Output the (x, y) coordinate of the center of the cell containing the given text.  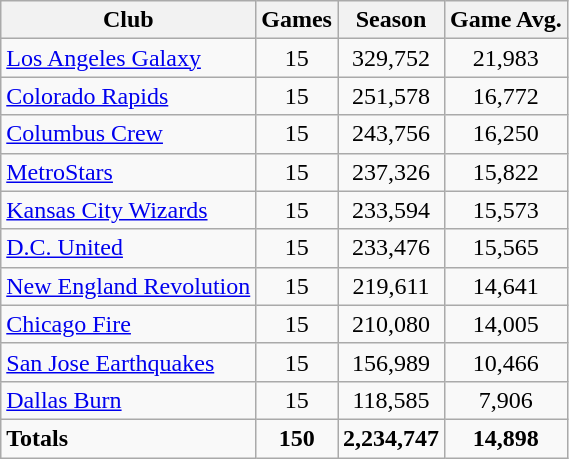
233,476 (392, 248)
14,641 (506, 286)
150 (297, 438)
251,578 (392, 96)
Columbus Crew (128, 134)
7,906 (506, 400)
MetroStars (128, 172)
329,752 (392, 58)
15,822 (506, 172)
14,005 (506, 324)
Games (297, 20)
10,466 (506, 362)
San Jose Earthquakes (128, 362)
Los Angeles Galaxy (128, 58)
D.C. United (128, 248)
243,756 (392, 134)
15,573 (506, 210)
118,585 (392, 400)
233,594 (392, 210)
Season (392, 20)
219,611 (392, 286)
21,983 (506, 58)
Colorado Rapids (128, 96)
237,326 (392, 172)
156,989 (392, 362)
Club (128, 20)
16,772 (506, 96)
Kansas City Wizards (128, 210)
16,250 (506, 134)
Totals (128, 438)
Dallas Burn (128, 400)
Game Avg. (506, 20)
Chicago Fire (128, 324)
15,565 (506, 248)
2,234,747 (392, 438)
14,898 (506, 438)
New England Revolution (128, 286)
210,080 (392, 324)
